Locate the cell with the specified text and output its [x, y] center coordinate. 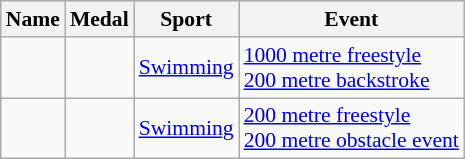
Name [33, 19]
Event [352, 19]
Sport [186, 19]
200 metre freestyle200 metre obstacle event [352, 128]
Medal [100, 19]
1000 metre freestyle200 metre backstroke [352, 68]
